Search for the cell housing the specified text and yield its (x, y) center coordinate. 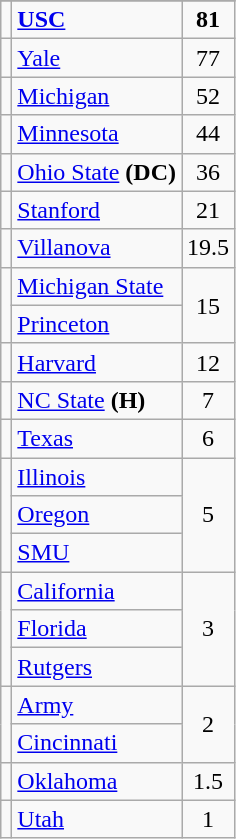
NC State (H) (97, 400)
Yale (97, 58)
Harvard (97, 362)
Villanova (97, 248)
52 (208, 96)
12 (208, 362)
USC (97, 20)
Michigan State (97, 286)
7 (208, 400)
6 (208, 438)
2 (208, 724)
1.5 (208, 781)
SMU (97, 553)
3 (208, 629)
44 (208, 134)
Oregon (97, 515)
77 (208, 58)
Michigan (97, 96)
Illinois (97, 477)
21 (208, 210)
Utah (97, 819)
Army (97, 705)
Princeton (97, 324)
Florida (97, 629)
81 (208, 20)
California (97, 591)
Minnesota (97, 134)
19.5 (208, 248)
Cincinnati (97, 743)
Texas (97, 438)
Oklahoma (97, 781)
Rutgers (97, 667)
Stanford (97, 210)
1 (208, 819)
5 (208, 515)
Ohio State (DC) (97, 172)
36 (208, 172)
15 (208, 305)
